Detect which cell encompasses the target text, then output its [X, Y] center coordinate. 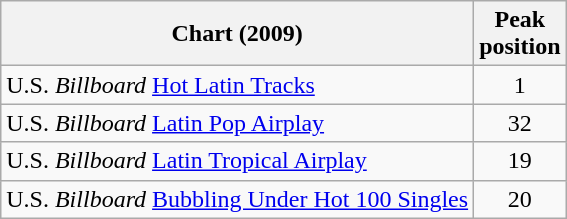
32 [520, 123]
19 [520, 161]
U.S. Billboard Bubbling Under Hot 100 Singles [238, 199]
U.S. Billboard Hot Latin Tracks [238, 85]
U.S. Billboard Latin Tropical Airplay [238, 161]
U.S. Billboard Latin Pop Airplay [238, 123]
1 [520, 85]
Peakposition [520, 34]
20 [520, 199]
Chart (2009) [238, 34]
